Output the [x, y] coordinate of the center of the cell containing the given text.  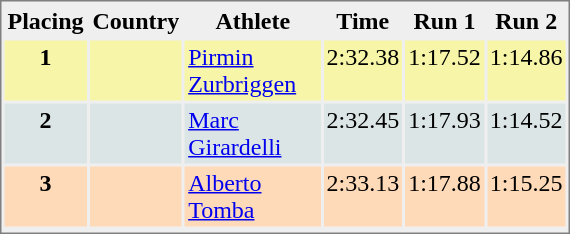
Country [136, 20]
1:17.88 [444, 196]
Marc Girardelli [252, 134]
1:15.25 [526, 196]
1:17.93 [444, 134]
2 [45, 134]
1:17.52 [444, 70]
3 [45, 196]
2:32.45 [362, 134]
Run 2 [526, 20]
Run 1 [444, 20]
2:33.13 [362, 196]
Alberto Tomba [252, 196]
Placing [45, 20]
1:14.86 [526, 70]
Time [362, 20]
1:14.52 [526, 134]
2:32.38 [362, 70]
Pirmin Zurbriggen [252, 70]
1 [45, 70]
Athlete [252, 20]
